Locate the cell with the specified text and output its [x, y] center coordinate. 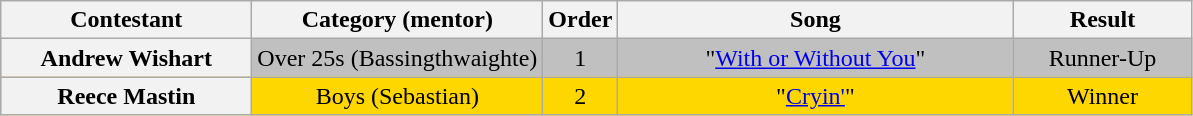
Andrew Wishart [126, 58]
Over 25s (Bassingthwaighte) [398, 58]
"Cryin'" [816, 96]
Song [816, 20]
1 [580, 58]
2 [580, 96]
Reece Mastin [126, 96]
Result [1102, 20]
Boys (Sebastian) [398, 96]
Contestant [126, 20]
Category (mentor) [398, 20]
Runner-Up [1102, 58]
"With or Without You" [816, 58]
Winner [1102, 96]
Order [580, 20]
